Provide the [X, Y] coordinate of the cell's center where the given text is located.  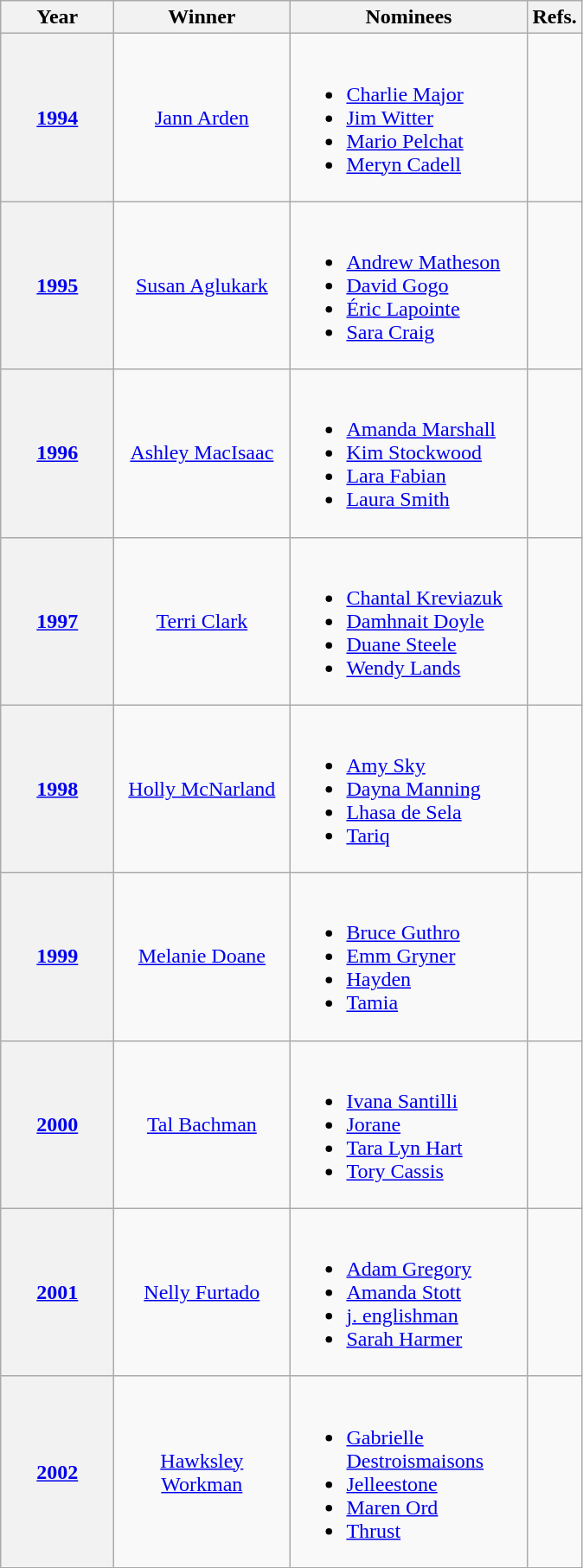
Ivana SantilliJoraneTara Lyn HartTory Cassis [408, 1124]
Tal Bachman [202, 1124]
2000 [57, 1124]
Nelly Furtado [202, 1292]
Jann Arden [202, 118]
Chantal KreviazukDamhnait DoyleDuane SteeleWendy Lands [408, 621]
Adam GregoryAmanda Stottj. englishmanSarah Harmer [408, 1292]
2001 [57, 1292]
Terri Clark [202, 621]
Ashley MacIsaac [202, 453]
Melanie Doane [202, 957]
Bruce GuthroEmm GrynerHaydenTamia [408, 957]
Susan Aglukark [202, 285]
1999 [57, 957]
1995 [57, 285]
Hawksley Workman [202, 1472]
Nominees [408, 17]
Amanda MarshallKim StockwoodLara FabianLaura Smith [408, 453]
1997 [57, 621]
Winner [202, 17]
Refs. [554, 17]
Andrew MathesonDavid GogoÉric LapointeSara Craig [408, 285]
Year [57, 17]
1998 [57, 789]
1994 [57, 118]
2002 [57, 1472]
Gabrielle DestroismaisonsJelleestoneMaren OrdThrust [408, 1472]
1996 [57, 453]
Holly McNarland [202, 789]
Charlie MajorJim WitterMario PelchatMeryn Cadell [408, 118]
Amy SkyDayna ManningLhasa de SelaTariq [408, 789]
